Return the (x, y) coordinate for the center point of the cell that contains the specified text.  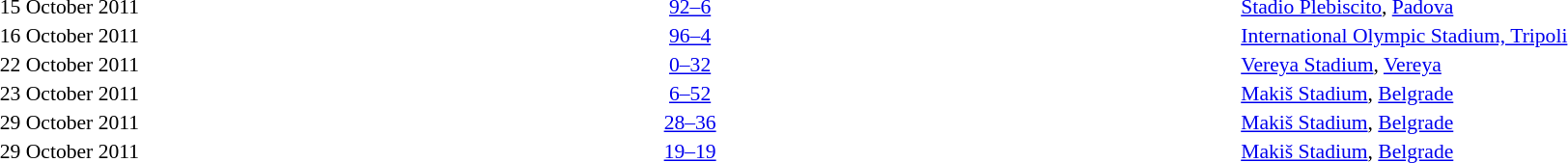
6–52 (689, 94)
0–32 (689, 65)
28–36 (689, 122)
96–4 (689, 36)
